Identify which cell holds the provided text, then report its (X, Y) central coordinate. 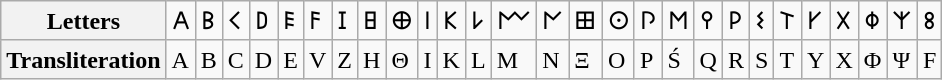
𐌀 (180, 21)
X (844, 59)
𐌗 (844, 21)
I (428, 59)
𐌋 (478, 21)
𐌈 (402, 21)
H (372, 59)
Q (708, 59)
M (514, 59)
Ξ (586, 59)
𐌌 (514, 21)
Y (816, 59)
𐌆 (345, 21)
O (618, 59)
𐌎 (586, 21)
Letters (84, 21)
S (762, 59)
Z (345, 59)
𐌐 (648, 21)
𐌉 (428, 21)
Ś (678, 59)
𐌄 (291, 21)
𐌇 (372, 21)
𐌚 (930, 21)
Transliteration (84, 59)
𐌅 (317, 21)
P (648, 59)
𐌙 (902, 21)
E (291, 59)
Θ (402, 59)
𐌃 (263, 21)
T (788, 59)
𐌏 (618, 21)
𐌘 (872, 21)
A (180, 59)
L (478, 59)
𐌂 (236, 21)
Ψ (902, 59)
N (553, 59)
𐌍 (553, 21)
B (208, 59)
𐌔 (762, 21)
𐌒 (708, 21)
F (930, 59)
K (451, 59)
𐌑 (678, 21)
𐌁 (208, 21)
Φ (872, 59)
𐌊 (451, 21)
V (317, 59)
𐌖 (816, 21)
𐌓 (736, 21)
D (263, 59)
𐌕 (788, 21)
C (236, 59)
R (736, 59)
